Determine the (x, y) coordinate at the center of the cell enclosing the given text.  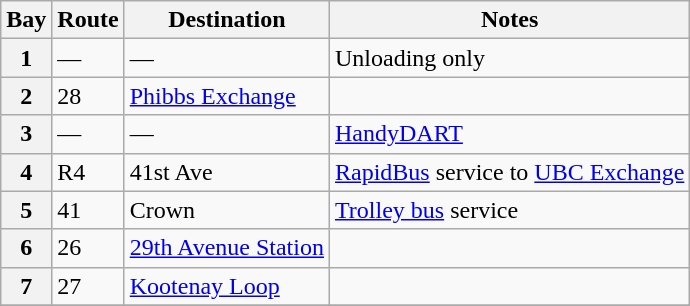
26 (88, 248)
4 (26, 172)
Crown (226, 210)
29th Avenue Station (226, 248)
RapidBus service to UBC Exchange (509, 172)
Phibbs Exchange (226, 96)
41st Ave (226, 172)
41 (88, 210)
Kootenay Loop (226, 286)
Route (88, 20)
3 (26, 134)
Bay (26, 20)
Unloading only (509, 58)
1 (26, 58)
Trolley bus service (509, 210)
Destination (226, 20)
27 (88, 286)
2 (26, 96)
HandyDART (509, 134)
Notes (509, 20)
R4 (88, 172)
7 (26, 286)
6 (26, 248)
5 (26, 210)
28 (88, 96)
